Return [x, y] of the center of cell containing provided text 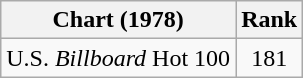
Rank [270, 20]
181 [270, 58]
U.S. Billboard Hot 100 [118, 58]
Chart (1978) [118, 20]
